Output the (X, Y) coordinate of the center of the cell containing the given text.  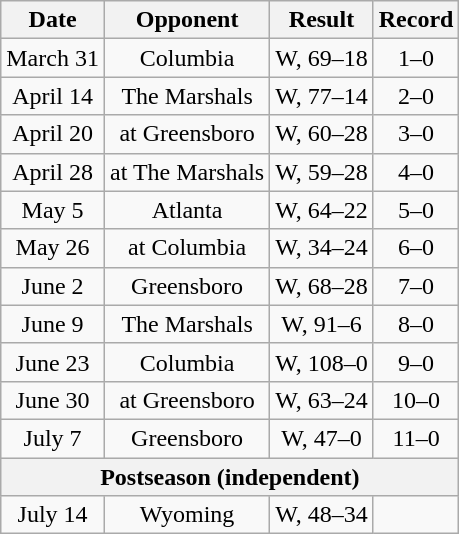
June 9 (53, 324)
April 20 (53, 134)
6–0 (416, 248)
Wyoming (186, 515)
11–0 (416, 438)
W, 69–18 (322, 58)
W, 34–24 (322, 248)
April 14 (53, 96)
Result (322, 20)
W, 48–34 (322, 515)
10–0 (416, 400)
W, 77–14 (322, 96)
March 31 (53, 58)
9–0 (416, 362)
1–0 (416, 58)
July 14 (53, 515)
W, 60–28 (322, 134)
W, 47–0 (322, 438)
Record (416, 20)
W, 59–28 (322, 172)
Postseason (independent) (230, 477)
W, 108–0 (322, 362)
at Columbia (186, 248)
June 30 (53, 400)
5–0 (416, 210)
4–0 (416, 172)
April 28 (53, 172)
May 5 (53, 210)
W, 91–6 (322, 324)
Date (53, 20)
W, 64–22 (322, 210)
Atlanta (186, 210)
3–0 (416, 134)
W, 68–28 (322, 286)
Opponent (186, 20)
June 2 (53, 286)
7–0 (416, 286)
May 26 (53, 248)
W, 63–24 (322, 400)
at The Marshals (186, 172)
2–0 (416, 96)
8–0 (416, 324)
June 23 (53, 362)
July 7 (53, 438)
